Output the (x, y) coordinate of the center of the cell containing the given text.  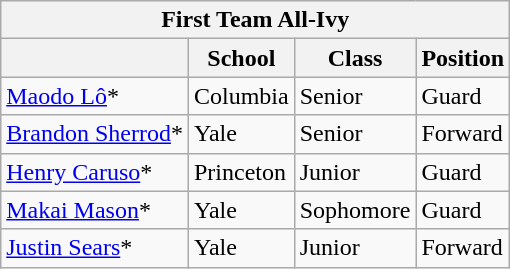
Columbia (241, 96)
Justin Sears* (95, 248)
Position (463, 58)
Henry Caruso* (95, 172)
Sophomore (355, 210)
Class (355, 58)
Brandon Sherrod* (95, 134)
Maodo Lô* (95, 96)
First Team All-Ivy (256, 20)
Makai Mason* (95, 210)
School (241, 58)
Princeton (241, 172)
